Extract the (x, y) coordinate from the center of the cell holding the provided text.  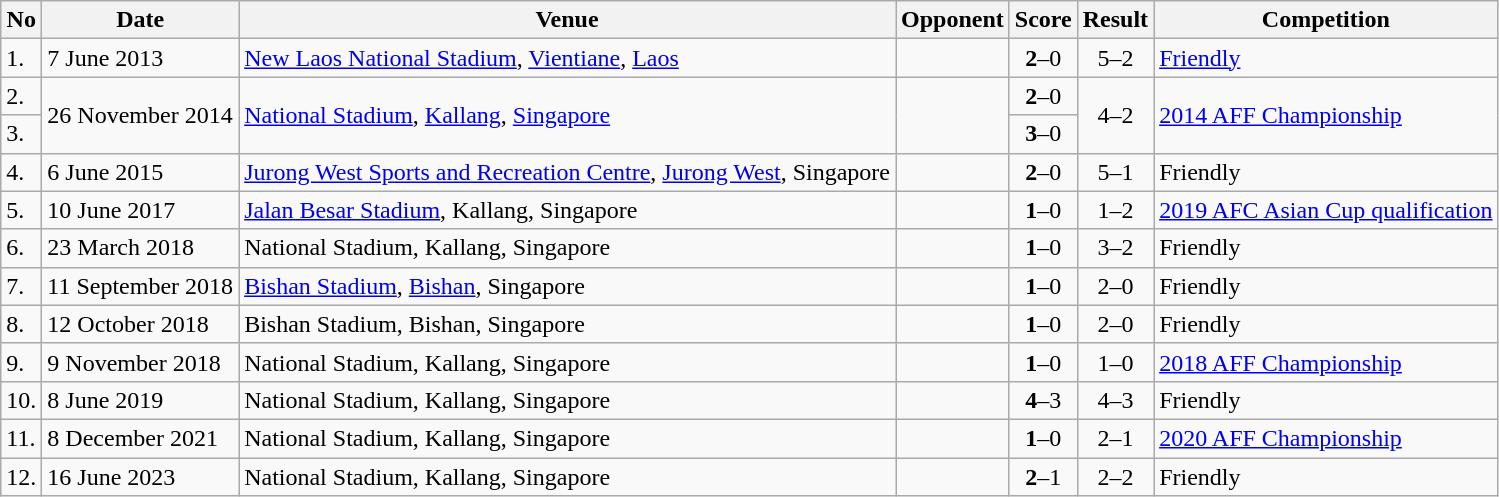
10 June 2017 (140, 210)
26 November 2014 (140, 115)
23 March 2018 (140, 248)
Competition (1326, 20)
11 September 2018 (140, 286)
Date (140, 20)
11. (22, 438)
2014 AFF Championship (1326, 115)
5–2 (1115, 58)
8 June 2019 (140, 400)
16 June 2023 (140, 477)
8. (22, 324)
2020 AFF Championship (1326, 438)
2. (22, 96)
12 October 2018 (140, 324)
5–1 (1115, 172)
Score (1043, 20)
7 June 2013 (140, 58)
Opponent (953, 20)
4–2 (1115, 115)
Jalan Besar Stadium, Kallang, Singapore (568, 210)
9. (22, 362)
2018 AFF Championship (1326, 362)
3–0 (1043, 134)
3. (22, 134)
1. (22, 58)
8 December 2021 (140, 438)
10. (22, 400)
3–2 (1115, 248)
2019 AFC Asian Cup qualification (1326, 210)
4. (22, 172)
No (22, 20)
12. (22, 477)
9 November 2018 (140, 362)
7. (22, 286)
5. (22, 210)
6. (22, 248)
6 June 2015 (140, 172)
1–2 (1115, 210)
Venue (568, 20)
New Laos National Stadium, Vientiane, Laos (568, 58)
Result (1115, 20)
Jurong West Sports and Recreation Centre, Jurong West, Singapore (568, 172)
2–2 (1115, 477)
